Locate the cell with the specified text and output its [x, y] center coordinate. 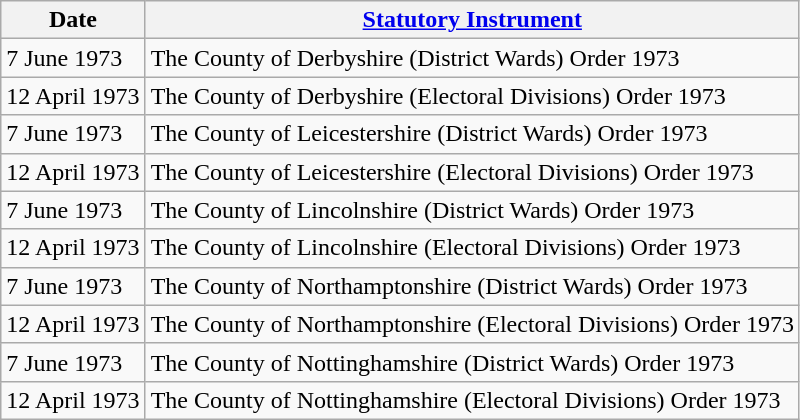
The County of Derbyshire (District Wards) Order 1973 [472, 58]
The County of Nottinghamshire (District Wards) Order 1973 [472, 362]
Statutory Instrument [472, 20]
The County of Leicestershire (Electoral Divisions) Order 1973 [472, 172]
The County of Nottinghamshire (Electoral Divisions) Order 1973 [472, 400]
The County of Northamptonshire (District Wards) Order 1973 [472, 286]
The County of Lincolnshire (Electoral Divisions) Order 1973 [472, 248]
The County of Lincolnshire (District Wards) Order 1973 [472, 210]
The County of Northamptonshire (Electoral Divisions) Order 1973 [472, 324]
Date [73, 20]
The County of Derbyshire (Electoral Divisions) Order 1973 [472, 96]
The County of Leicestershire (District Wards) Order 1973 [472, 134]
